Pinpoint the cell where the given text exists, returning its (X, Y) midpoint coordinate. 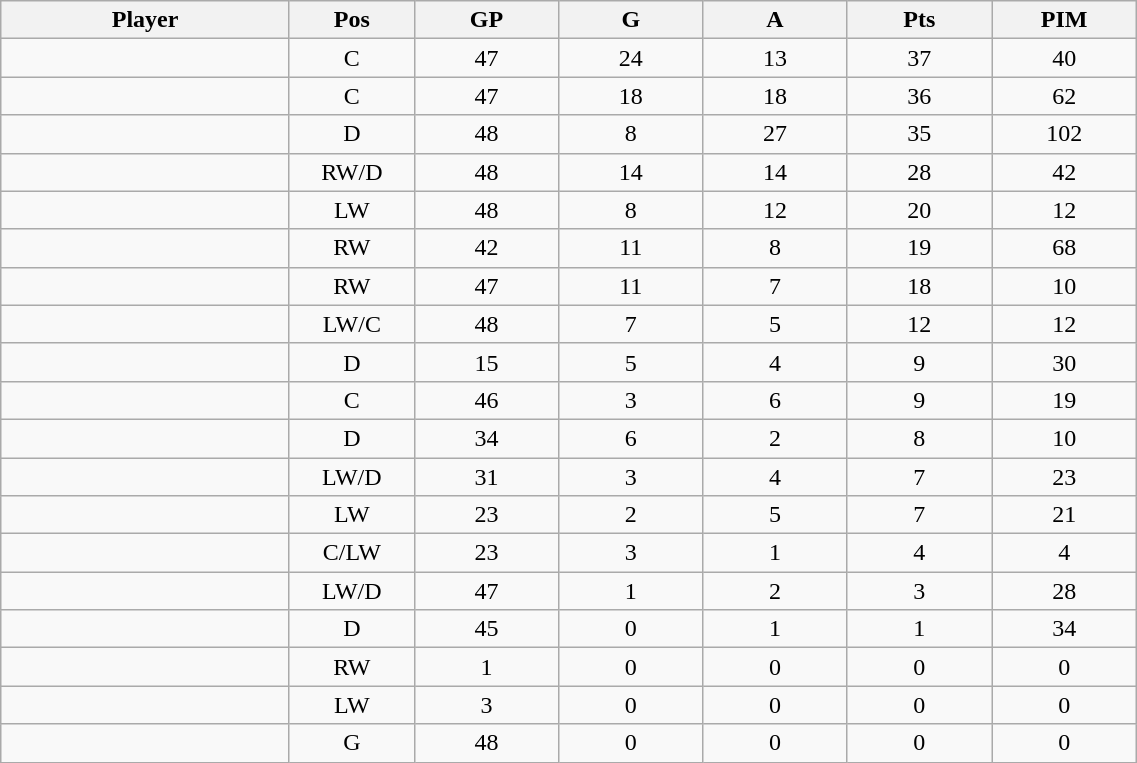
C/LW (352, 553)
36 (919, 96)
PIM (1064, 20)
62 (1064, 96)
31 (486, 477)
45 (486, 629)
A (775, 20)
102 (1064, 134)
37 (919, 58)
27 (775, 134)
13 (775, 58)
Pts (919, 20)
46 (486, 400)
Player (146, 20)
21 (1064, 515)
35 (919, 134)
Pos (352, 20)
68 (1064, 248)
15 (486, 362)
GP (486, 20)
40 (1064, 58)
24 (631, 58)
30 (1064, 362)
20 (919, 210)
RW/D (352, 172)
LW/C (352, 324)
